Return the [X, Y] coordinate for the center point of the cell that contains the specified text.  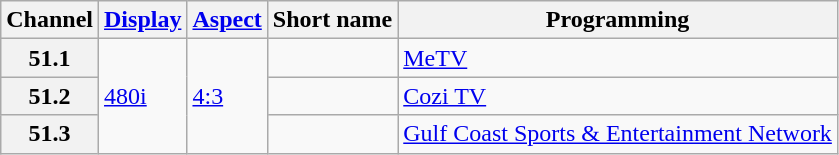
Aspect [227, 20]
4:3 [227, 96]
MeTV [618, 58]
51.3 [50, 134]
51.2 [50, 96]
Display [143, 20]
480i [143, 96]
Channel [50, 20]
Short name [332, 20]
Gulf Coast Sports & Entertainment Network [618, 134]
51.1 [50, 58]
Cozi TV [618, 96]
Programming [618, 20]
